Return [x, y] of the center of cell containing provided text 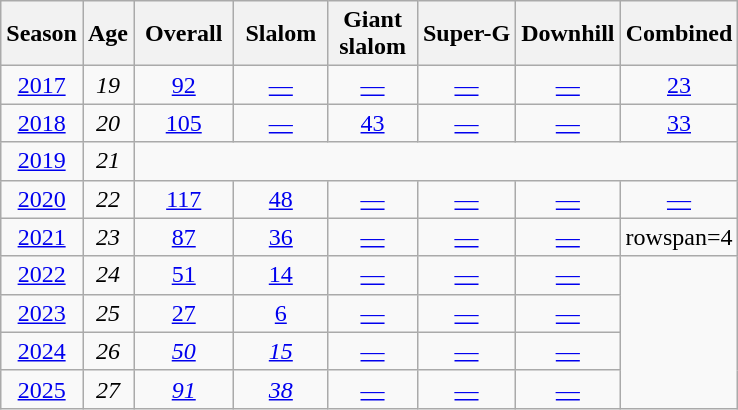
Downhill [568, 34]
117 [184, 199]
Super-G [466, 34]
19 [108, 85]
Slalom [281, 34]
2025 [42, 389]
87 [184, 237]
36 [281, 237]
2018 [42, 123]
14 [281, 275]
105 [184, 123]
2022 [42, 275]
6 [281, 313]
48 [281, 199]
43 [373, 123]
92 [184, 85]
Season [42, 34]
33 [679, 123]
rowspan=4 [679, 237]
2019 [42, 161]
2020 [42, 199]
2024 [42, 351]
Giant slalom [373, 34]
Age [108, 34]
50 [184, 351]
2017 [42, 85]
25 [108, 313]
2021 [42, 237]
24 [108, 275]
Overall [184, 34]
51 [184, 275]
2023 [42, 313]
21 [108, 161]
20 [108, 123]
91 [184, 389]
Combined [679, 34]
22 [108, 199]
26 [108, 351]
15 [281, 351]
38 [281, 389]
